Determine the (x, y) coordinate at the center of the cell enclosing the given text.  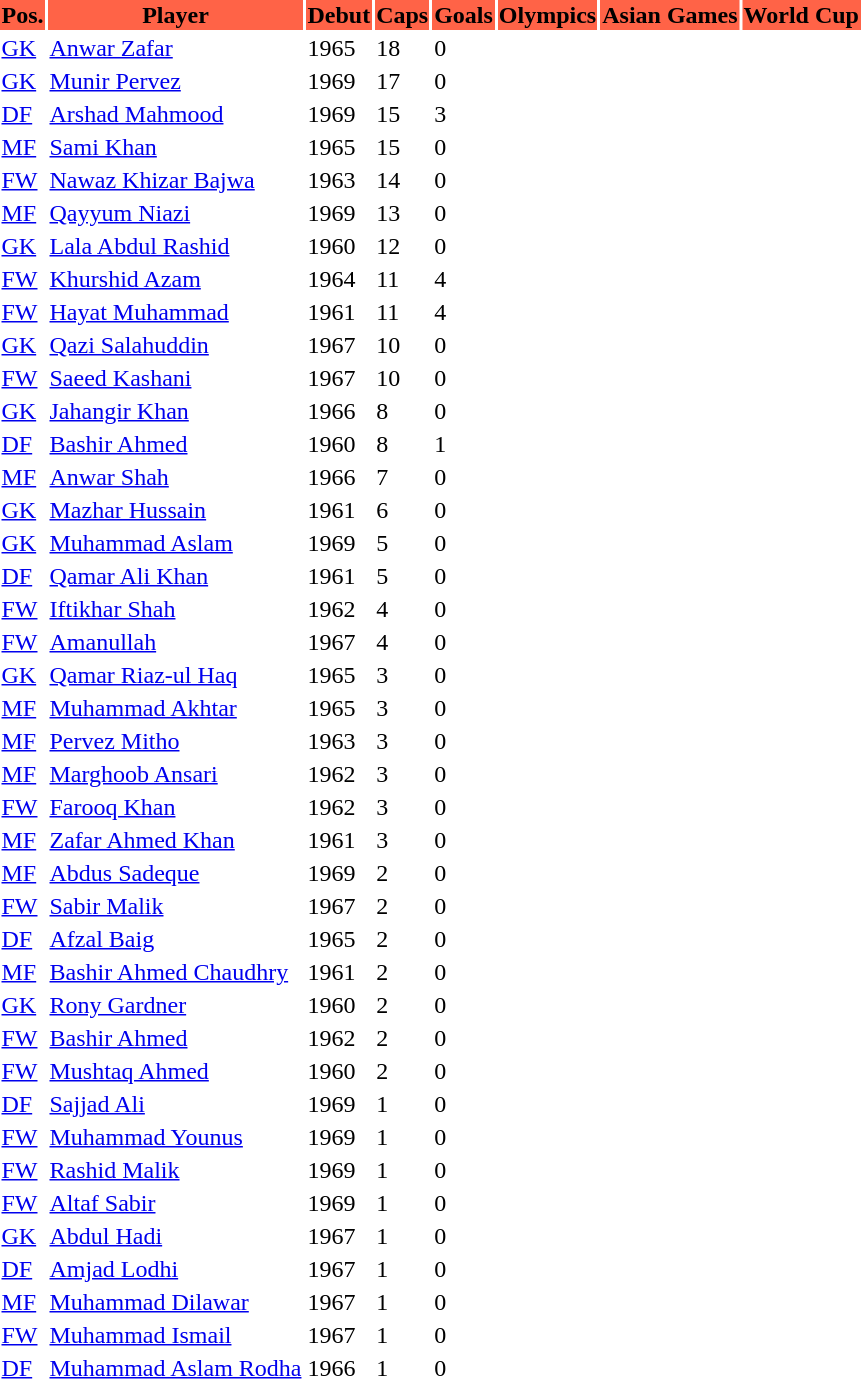
Sami Khan (176, 147)
Bashir Ahmed Chaudhry (176, 972)
Muhammad Younus (176, 1137)
Muhammad Akhtar (176, 708)
1964 (339, 279)
Munir Pervez (176, 81)
Nawaz Khizar Bajwa (176, 180)
Mazhar Hussain (176, 510)
Farooq Khan (176, 807)
Muhammad Aslam (176, 543)
13 (402, 213)
Zafar Ahmed Khan (176, 840)
Caps (402, 15)
Qamar Riaz-ul Haq (176, 675)
17 (402, 81)
Khurshid Azam (176, 279)
Asian Games (670, 15)
Saeed Kashani (176, 378)
Debut (339, 15)
Anwar Zafar (176, 48)
Rashid Malik (176, 1170)
Pos. (22, 15)
Mushtaq Ahmed (176, 1071)
Jahangir Khan (176, 411)
Anwar Shah (176, 477)
Pervez Mitho (176, 741)
Goals (464, 15)
Muhammad Dilawar (176, 1302)
Marghoob Ansari (176, 774)
Amanullah (176, 642)
Afzal Baig (176, 939)
Sabir Malik (176, 906)
6 (402, 510)
Hayat Muhammad (176, 312)
Olympics (547, 15)
14 (402, 180)
18 (402, 48)
Rony Gardner (176, 1005)
12 (402, 246)
Lala Abdul Rashid (176, 246)
Altaf Sabir (176, 1203)
Sajjad Ali (176, 1104)
Iftikhar Shah (176, 609)
Muhammad Ismail (176, 1335)
Qazi Salahuddin (176, 345)
Abdul Hadi (176, 1236)
Player (176, 15)
Amjad Lodhi (176, 1269)
Abdus Sadeque (176, 873)
World Cup (801, 15)
7 (402, 477)
Qamar Ali Khan (176, 576)
Qayyum Niazi (176, 213)
Arshad Mahmood (176, 114)
